Capture the cell that displays the provided text and extract its [x, y] central coordinate. 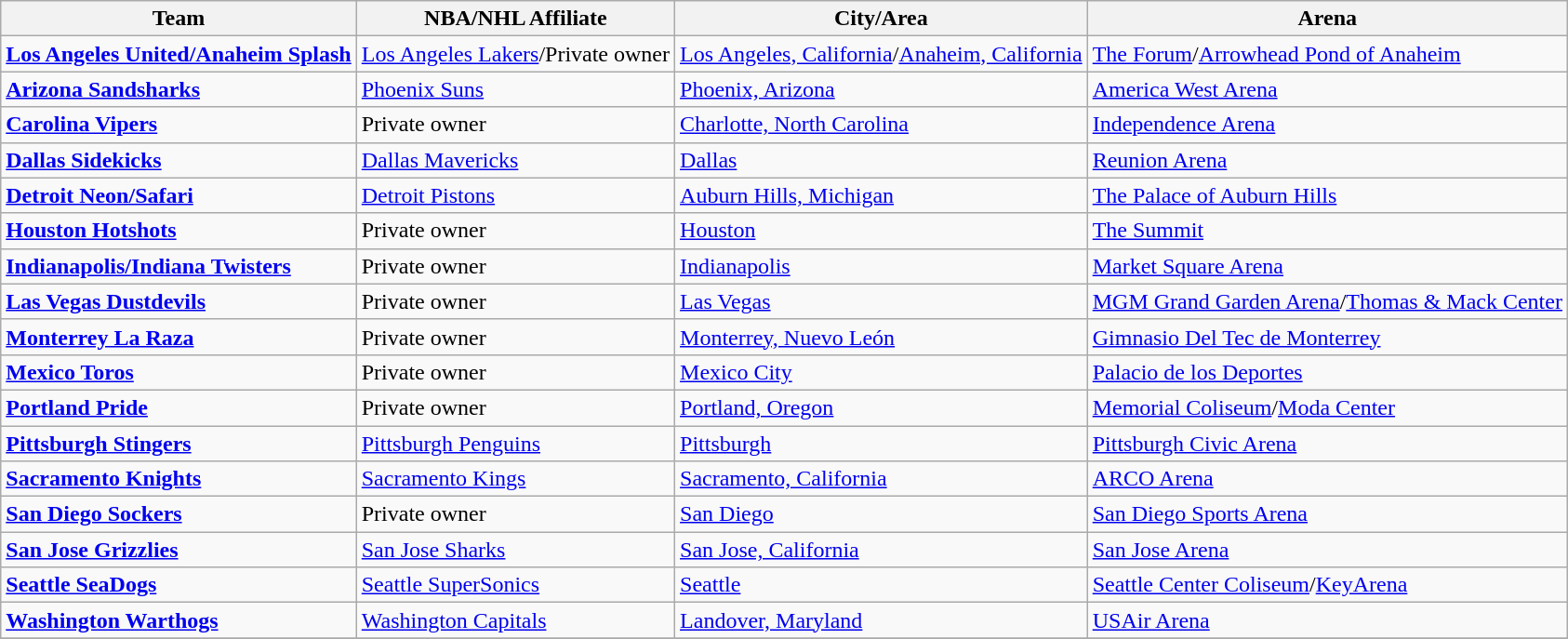
Seattle SeaDogs [179, 585]
Seattle Center Coliseum/KeyArena [1327, 585]
USAir Arena [1327, 620]
ARCO Arena [1327, 479]
Dallas Mavericks [515, 160]
San Diego [882, 514]
Phoenix, Arizona [882, 89]
San Jose, California [882, 550]
Reunion Arena [1327, 160]
Los Angeles United/Anaheim Splash [179, 54]
Memorial Coliseum/Moda Center [1327, 407]
Landover, Maryland [882, 620]
Sacramento, California [882, 479]
Pittsburgh [882, 444]
Houston Hotshots [179, 231]
Phoenix Suns [515, 89]
Arena [1327, 19]
Charlotte, North Carolina [882, 125]
Washington Capitals [515, 620]
Seattle [882, 585]
America West Arena [1327, 89]
Los Angeles Lakers/Private owner [515, 54]
Detroit Neon/Safari [179, 195]
Indianapolis/Indiana Twisters [179, 266]
The Palace of Auburn Hills [1327, 195]
Gimnasio Del Tec de Monterrey [1327, 337]
Monterrey, Nuevo León [882, 337]
Arizona Sandsharks [179, 89]
San Jose Arena [1327, 550]
Houston [882, 231]
Washington Warthogs [179, 620]
Pittsburgh Penguins [515, 444]
Auburn Hills, Michigan [882, 195]
City/Area [882, 19]
Seattle SuperSonics [515, 585]
Dallas [882, 160]
Independence Arena [1327, 125]
NBA/NHL Affiliate [515, 19]
MGM Grand Garden Arena/Thomas & Mack Center [1327, 301]
Mexico Toros [179, 372]
Indianapolis [882, 266]
Detroit Pistons [515, 195]
Dallas Sidekicks [179, 160]
Portland, Oregon [882, 407]
The Summit [1327, 231]
Los Angeles, California/Anaheim, California [882, 54]
Portland Pride [179, 407]
San Diego Sockers [179, 514]
The Forum/Arrowhead Pond of Anaheim [1327, 54]
Sacramento Kings [515, 479]
Sacramento Knights [179, 479]
San Jose Grizzlies [179, 550]
Carolina Vipers [179, 125]
San Jose Sharks [515, 550]
Team [179, 19]
Pittsburgh Stingers [179, 444]
Market Square Arena [1327, 266]
Pittsburgh Civic Arena [1327, 444]
Monterrey La Raza [179, 337]
Palacio de los Deportes [1327, 372]
San Diego Sports Arena [1327, 514]
Las Vegas Dustdevils [179, 301]
Las Vegas [882, 301]
Mexico City [882, 372]
